Determine the (x, y) coordinate at the center of the cell enclosing the given text.  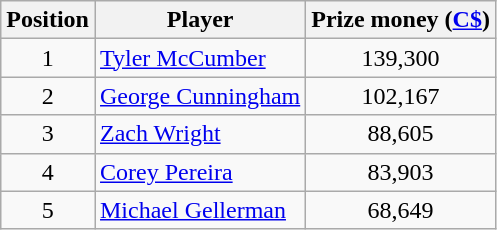
Tyler McCumber (200, 58)
4 (48, 172)
Zach Wright (200, 134)
Michael Gellerman (200, 210)
139,300 (401, 58)
Prize money (C$) (401, 20)
Player (200, 20)
1 (48, 58)
88,605 (401, 134)
5 (48, 210)
Corey Pereira (200, 172)
83,903 (401, 172)
2 (48, 96)
Position (48, 20)
3 (48, 134)
68,649 (401, 210)
102,167 (401, 96)
George Cunningham (200, 96)
